Return the (X, Y) coordinate for the center point of the cell that contains the specified text.  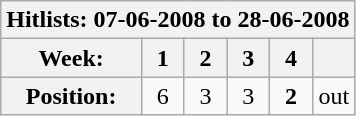
6 (162, 96)
Hitlists: 07-06-2008 to 28-06-2008 (178, 20)
1 (162, 58)
Week: (72, 58)
out (334, 96)
Position: (72, 96)
4 (292, 58)
